Find where the given text appears and provide that cell's center as (X, Y) coordinate. 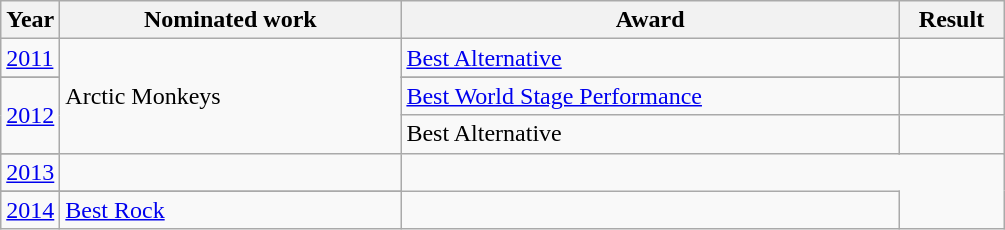
2014 (30, 210)
Nominated work (230, 20)
Award (650, 20)
2011 (30, 58)
Best World Stage Performance (650, 96)
2012 (30, 115)
Year (30, 20)
Result (951, 20)
2013 (30, 172)
Arctic Monkeys (230, 96)
Best Rock (230, 210)
